Determine the (X, Y) coordinate at the center of the cell enclosing the given text.  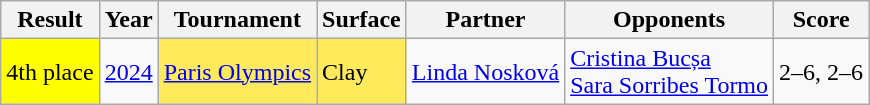
Linda Nosková (485, 72)
Cristina Bucșa Sara Sorribes Tormo (670, 72)
Year (128, 20)
2–6, 2–6 (822, 72)
Clay (362, 72)
Paris Olympics (237, 72)
Score (822, 20)
Partner (485, 20)
Result (50, 20)
Tournament (237, 20)
2024 (128, 72)
Surface (362, 20)
Opponents (670, 20)
4th place (50, 72)
